Find where the given text appears and provide that cell's center as (x, y) coordinate. 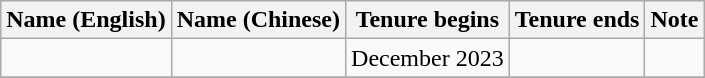
Note (674, 20)
Name (English) (86, 20)
Tenure ends (577, 20)
December 2023 (428, 58)
Name (Chinese) (258, 20)
Tenure begins (428, 20)
